Identify which cell holds the provided text, then report its (x, y) central coordinate. 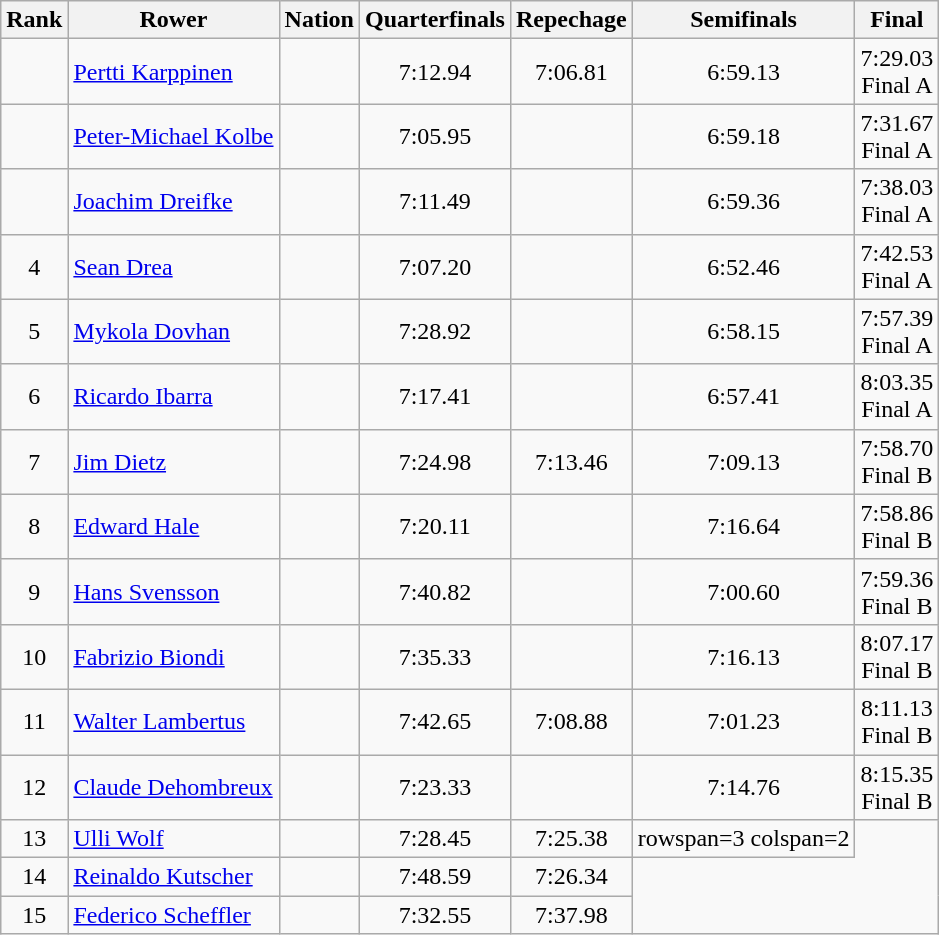
6:59.13 (744, 72)
6:57.41 (744, 396)
8:07.17Final B (897, 656)
6:58.15 (744, 332)
6:59.18 (744, 136)
8:03.35Final A (897, 396)
Claude Dehombreux (174, 786)
7:20.11 (434, 526)
Reinaldo Kutscher (174, 877)
7:42.53Final A (897, 266)
7:24.98 (434, 462)
Rank (34, 20)
7:06.81 (571, 72)
7:00.60 (744, 592)
Final (897, 20)
6 (34, 396)
7:58.70Final B (897, 462)
7:13.46 (571, 462)
Ricardo Ibarra (174, 396)
7:01.23 (744, 722)
7:16.13 (744, 656)
11 (34, 722)
Nation (319, 20)
9 (34, 592)
7:37.98 (571, 915)
12 (34, 786)
7:14.76 (744, 786)
14 (34, 877)
7:38.03Final A (897, 202)
Peter-Michael Kolbe (174, 136)
7:28.45 (434, 839)
Mykola Dovhan (174, 332)
5 (34, 332)
8:15.35Final B (897, 786)
8 (34, 526)
Ulli Wolf (174, 839)
Semifinals (744, 20)
6:52.46 (744, 266)
Federico Scheffler (174, 915)
6:59.36 (744, 202)
7:28.92 (434, 332)
7:09.13 (744, 462)
7 (34, 462)
7:29.03Final A (897, 72)
7:57.39Final A (897, 332)
7:58.86Final B (897, 526)
7:16.64 (744, 526)
7:08.88 (571, 722)
7:05.95 (434, 136)
15 (34, 915)
Jim Dietz (174, 462)
10 (34, 656)
4 (34, 266)
7:59.36Final B (897, 592)
7:35.33 (434, 656)
7:17.41 (434, 396)
7:23.33 (434, 786)
rowspan=3 colspan=2 (744, 839)
7:11.49 (434, 202)
Fabrizio Biondi (174, 656)
8:11.13Final B (897, 722)
7:25.38 (571, 839)
7:31.67Final A (897, 136)
Sean Drea (174, 266)
7:12.94 (434, 72)
7:48.59 (434, 877)
Edward Hale (174, 526)
7:07.20 (434, 266)
Walter Lambertus (174, 722)
7:32.55 (434, 915)
Quarterfinals (434, 20)
13 (34, 839)
7:26.34 (571, 877)
Repechage (571, 20)
Joachim Dreifke (174, 202)
Hans Svensson (174, 592)
Rower (174, 20)
7:40.82 (434, 592)
Pertti Karppinen (174, 72)
7:42.65 (434, 722)
